From the cell containing the given text, extract its center point as (x, y) coordinate. 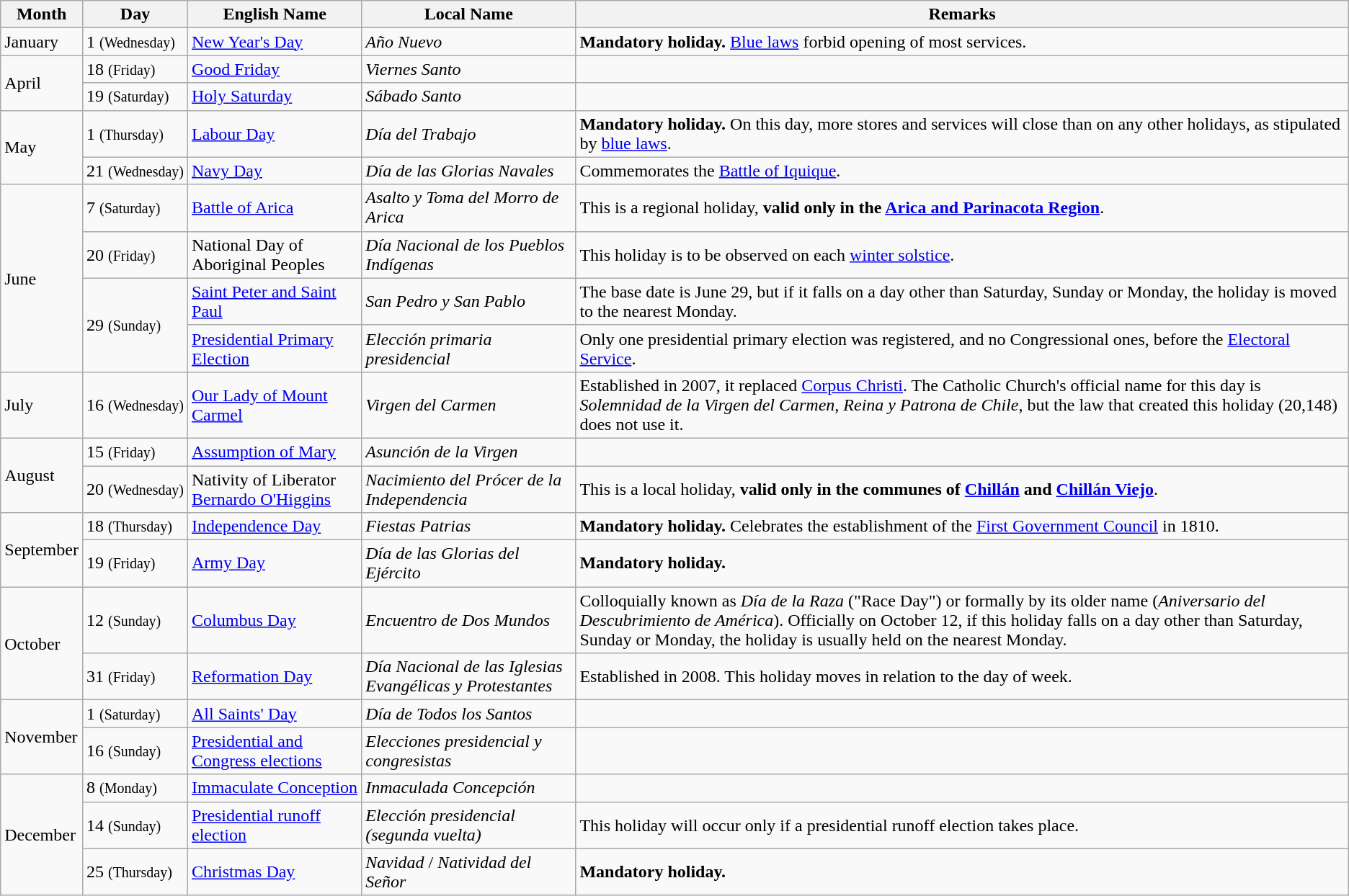
All Saints' Day (275, 714)
18 (Friday) (135, 69)
18 (Thursday) (135, 527)
Labour Day (275, 134)
Saint Peter and Saint Paul (275, 301)
Immaculate Conception (275, 788)
Año Nuevo (468, 42)
Only one presidential primary election was registered, and no Congressional ones, before the Electoral Service. (962, 349)
This is a regional holiday, valid only in the Arica and Parinacota Region. (962, 207)
This holiday is to be observed on each winter solstice. (962, 255)
Elecciones presidencial y congresistas (468, 751)
Asunción de la Virgen (468, 452)
19 (Saturday) (135, 97)
November (42, 738)
Columbus Day (275, 620)
Fiestas Patrias (468, 527)
Día Nacional de los Pueblos Indígenas (468, 255)
Local Name (468, 14)
1 (Wednesday) (135, 42)
December (42, 835)
Nacimiento del Prócer de la Independencia (468, 488)
National Day of Aboriginal Peoples (275, 255)
Encuentro de Dos Mundos (468, 620)
Elección primaria presidencial (468, 349)
Remarks (962, 14)
29 (Sunday) (135, 325)
Mandatory holiday. Celebrates the establishment of the First Government Council in 1810. (962, 527)
Nativity of Liberator Bernardo O'Higgins (275, 488)
September (42, 550)
Virgen del Carmen (468, 405)
Battle of Arica (275, 207)
25 (Thursday) (135, 872)
Día Nacional de las Iglesias Evangélicas y Protestantes (468, 677)
20 (Wednesday) (135, 488)
14 (Sunday) (135, 825)
This is a local holiday, valid only in the communes of Chillán and Chillán Viejo. (962, 488)
August (42, 475)
20 (Friday) (135, 255)
12 (Sunday) (135, 620)
The base date is June 29, but if it falls on a day other than Saturday, Sunday or Monday, the holiday is moved to the nearest Monday. (962, 301)
Navidad / Natividad del Señor (468, 872)
Reformation Day (275, 677)
Presidential Primary Election (275, 349)
January (42, 42)
This holiday will occur only if a presidential runoff election takes place. (962, 825)
8 (Monday) (135, 788)
Day (135, 14)
Asalto y Toma del Morro de Arica (468, 207)
June (42, 278)
Assumption of Mary (275, 452)
16 (Wednesday) (135, 405)
Día del Trabajo (468, 134)
Viernes Santo (468, 69)
Presidential runoff election (275, 825)
New Year's Day (275, 42)
San Pedro y San Pablo (468, 301)
Inmaculada Concepción (468, 788)
Good Friday (275, 69)
Month (42, 14)
May (42, 147)
Día de las Glorias del Ejército (468, 563)
Mandatory holiday. On this day, more stores and services will close than on any other holidays, as stipulated by blue laws. (962, 134)
Sábado Santo (468, 97)
Mandatory holiday. Blue laws forbid opening of most services. (962, 42)
Holy Saturday (275, 97)
Independence Day (275, 527)
April (42, 83)
English Name (275, 14)
Navy Day (275, 171)
1 (Saturday) (135, 714)
Christmas Day (275, 872)
Our Lady of Mount Carmel (275, 405)
Presidential and Congress elections (275, 751)
Commemorates the Battle of Iquique. (962, 171)
1 (Thursday) (135, 134)
October (42, 644)
19 (Friday) (135, 563)
16 (Sunday) (135, 751)
Army Day (275, 563)
31 (Friday) (135, 677)
Día de las Glorias Navales (468, 171)
21 (Wednesday) (135, 171)
Día de Todos los Santos (468, 714)
Established in 2008. This holiday moves in relation to the day of week. (962, 677)
July (42, 405)
Elección presidencial (segunda vuelta) (468, 825)
7 (Saturday) (135, 207)
15 (Friday) (135, 452)
